Extract the [x, y] coordinate from the center of the cell holding the provided text.  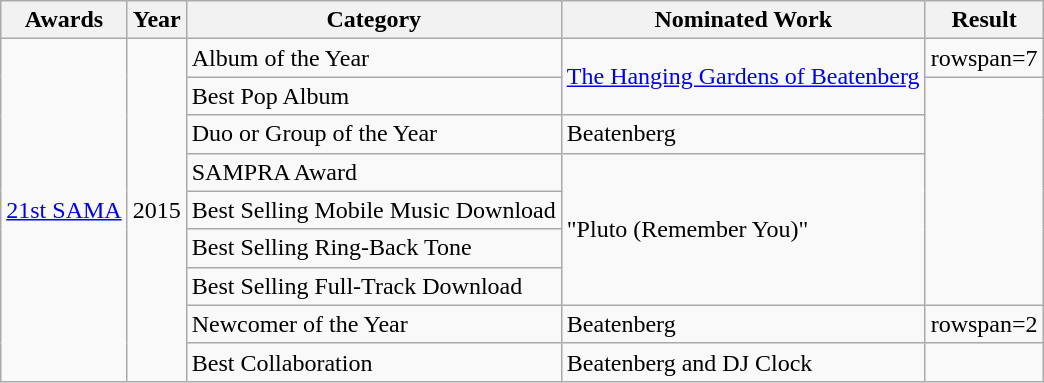
Best Collaboration [374, 362]
The Hanging Gardens of Beatenberg [743, 77]
Best Selling Ring-Back Tone [374, 248]
Result [984, 20]
Best Selling Mobile Music Download [374, 210]
Awards [64, 20]
rowspan=2 [984, 324]
Duo or Group of the Year [374, 134]
Beatenberg and DJ Clock [743, 362]
Album of the Year [374, 58]
rowspan=7 [984, 58]
21st SAMA [64, 210]
Nominated Work [743, 20]
Best Selling Full-Track Download [374, 286]
SAMPRA Award [374, 172]
"Pluto (Remember You)" [743, 229]
2015 [156, 210]
Category [374, 20]
Year [156, 20]
Best Pop Album [374, 96]
Newcomer of the Year [374, 324]
